Pinpoint the cell where the given text exists, returning its [x, y] midpoint coordinate. 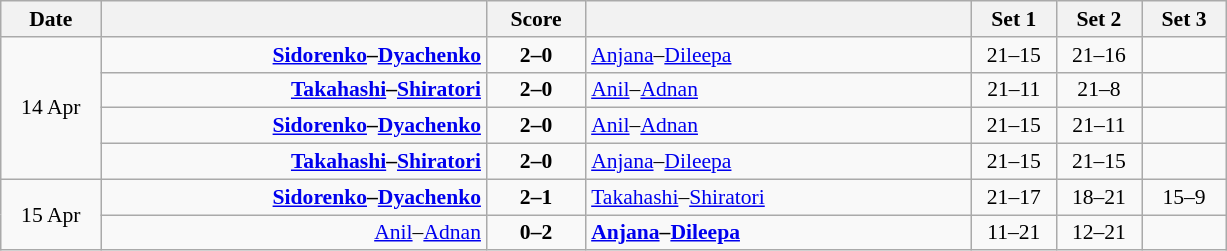
Set 3 [1184, 19]
14 Apr [51, 108]
21–8 [1098, 90]
21–16 [1098, 55]
2–1 [536, 197]
0–2 [536, 233]
15 Apr [51, 214]
Score [536, 19]
12–21 [1098, 233]
Set 1 [1014, 19]
11–21 [1014, 233]
Date [51, 19]
21–17 [1014, 197]
Set 2 [1098, 19]
15–9 [1184, 197]
18–21 [1098, 197]
